Determine the (X, Y) coordinate at the center of the cell enclosing the given text.  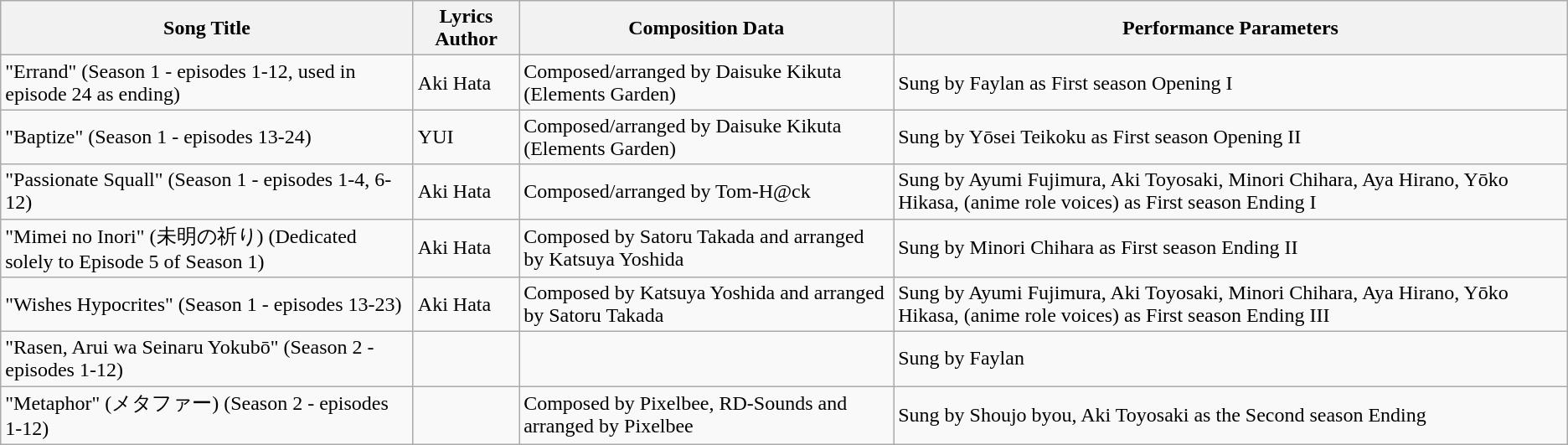
"Wishes Hypocrites" (Season 1 - episodes 13-23) (208, 305)
Sung by Yōsei Teikoku as First season Opening II (1231, 137)
"Mimei no Inori" (未明の祈り) (Dedicated solely to Episode 5 of Season 1) (208, 248)
Lyrics Author (466, 28)
Sung by Ayumi Fujimura, Aki Toyosaki, Minori Chihara, Aya Hirano, Yōko Hikasa, (anime role voices) as First season Ending III (1231, 305)
Composed/arranged by Tom-H@ck (707, 191)
Composed by Satoru Takada and arranged by Katsuya Yoshida (707, 248)
Composed by Katsuya Yoshida and arranged by Satoru Takada (707, 305)
"Rasen, Arui wa Seinaru Yokubō" (Season 2 - episodes 1-12) (208, 359)
Song Title (208, 28)
Sung by Faylan as First season Opening I (1231, 82)
"Metaphor" (メタファー) (Season 2 - episodes 1-12) (208, 416)
YUI (466, 137)
"Passionate Squall" (Season 1 - episodes 1-4, 6-12) (208, 191)
"Baptize" (Season 1 - episodes 13-24) (208, 137)
"Errand" (Season 1 - episodes 1-12, used in episode 24 as ending) (208, 82)
Sung by Minori Chihara as First season Ending II (1231, 248)
Performance Parameters (1231, 28)
Composed by Pixelbee, RD-Sounds and arranged by Pixelbee (707, 416)
Sung by Ayumi Fujimura, Aki Toyosaki, Minori Chihara, Aya Hirano, Yōko Hikasa, (anime role voices) as First season Ending I (1231, 191)
Sung by Shoujo byou, Aki Toyosaki as the Second season Ending (1231, 416)
Composition Data (707, 28)
Sung by Faylan (1231, 359)
